Detect which cell encompasses the target text, then output its [X, Y] center coordinate. 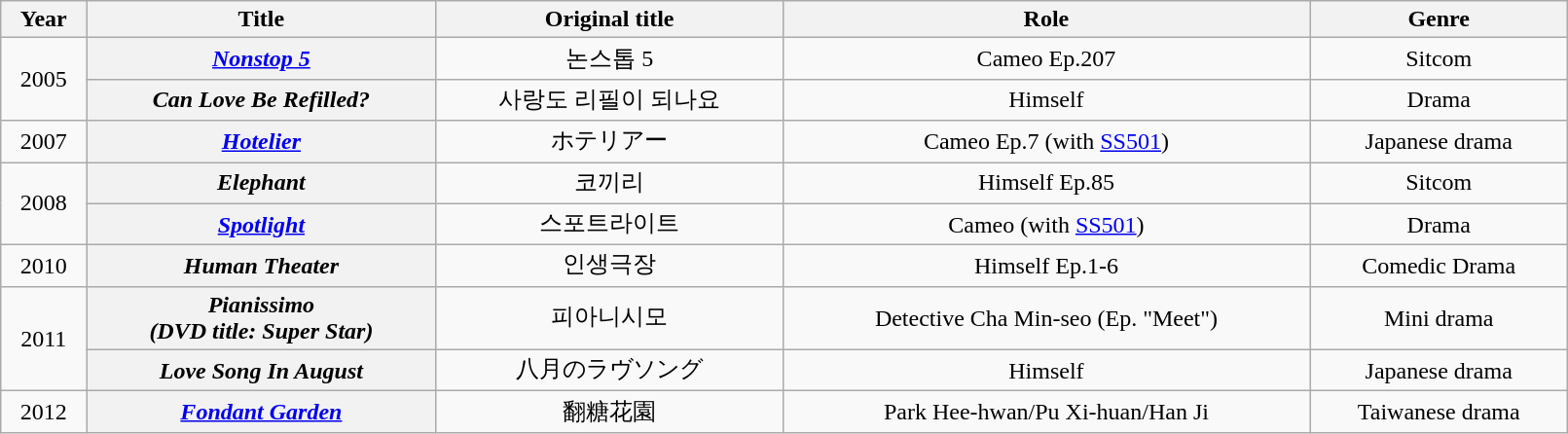
Genre [1439, 19]
코끼리 [609, 183]
Elephant [261, 183]
ホテリアー [609, 142]
Spotlight [261, 224]
Original title [609, 19]
Pianissimo (DVD title: Super Star) [261, 317]
Hotelier [261, 142]
2011 [44, 339]
Cameo Ep.7 (with SS501) [1045, 142]
Taiwanese drama [1439, 413]
Cameo (with SS501) [1045, 224]
논스톱 5 [609, 58]
Detective Cha Min-seo (Ep. "Meet") [1045, 317]
Role [1045, 19]
Human Theater [261, 267]
사랑도 리필이 되나요 [609, 99]
八月のラヴソング [609, 370]
Himself Ep.1-6 [1045, 267]
Nonstop 5 [261, 58]
Mini drama [1439, 317]
스포트라이트 [609, 224]
2007 [44, 142]
2012 [44, 413]
Park Hee-hwan/Pu Xi-huan/Han Ji [1045, 413]
2008 [44, 202]
翻糖花園 [609, 413]
Cameo Ep.207 [1045, 58]
Comedic Drama [1439, 267]
Can Love Be Refilled? [261, 99]
Himself Ep.85 [1045, 183]
인생극장 [609, 267]
피아니시모 [609, 317]
Year [44, 19]
2005 [44, 80]
Love Song In August [261, 370]
2010 [44, 267]
Fondant Garden [261, 413]
Title [261, 19]
